Scan for the cell matching the given text and deliver its (X, Y) coordinate at center. 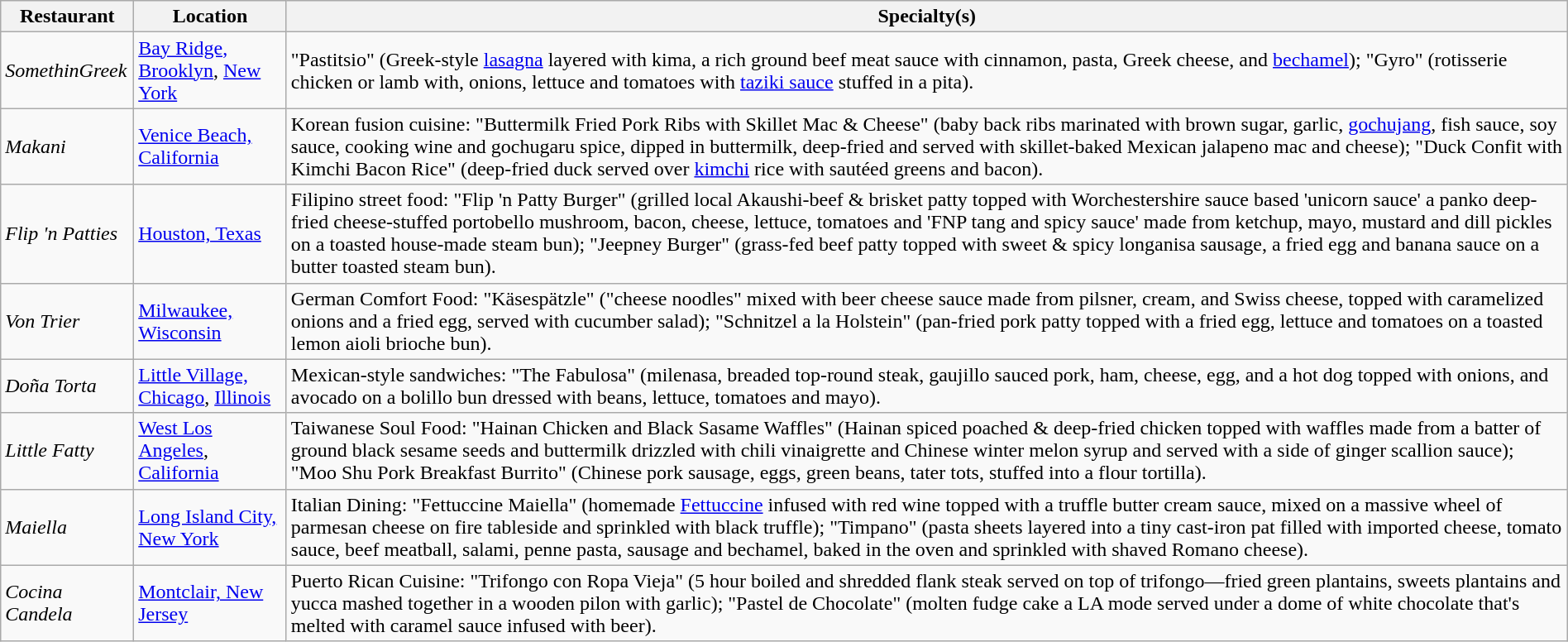
Maiella (68, 527)
Little Fatty (68, 451)
Houston, Texas (210, 233)
Makani (68, 146)
Bay Ridge, Brooklyn, New York (210, 70)
Montclair, New Jersey (210, 603)
Restaurant (68, 17)
SomethinGreek (68, 70)
Specialty(s) (926, 17)
Doña Torta (68, 386)
Flip 'n Patties (68, 233)
Von Trier (68, 321)
West Los Angeles, California (210, 451)
Venice Beach, California (210, 146)
Long Island City, New York (210, 527)
Little Village, Chicago, Illinois (210, 386)
Milwaukee, Wisconsin (210, 321)
Location (210, 17)
Cocina Candela (68, 603)
